Output the (x, y) coordinate of the center of the cell containing the given text.  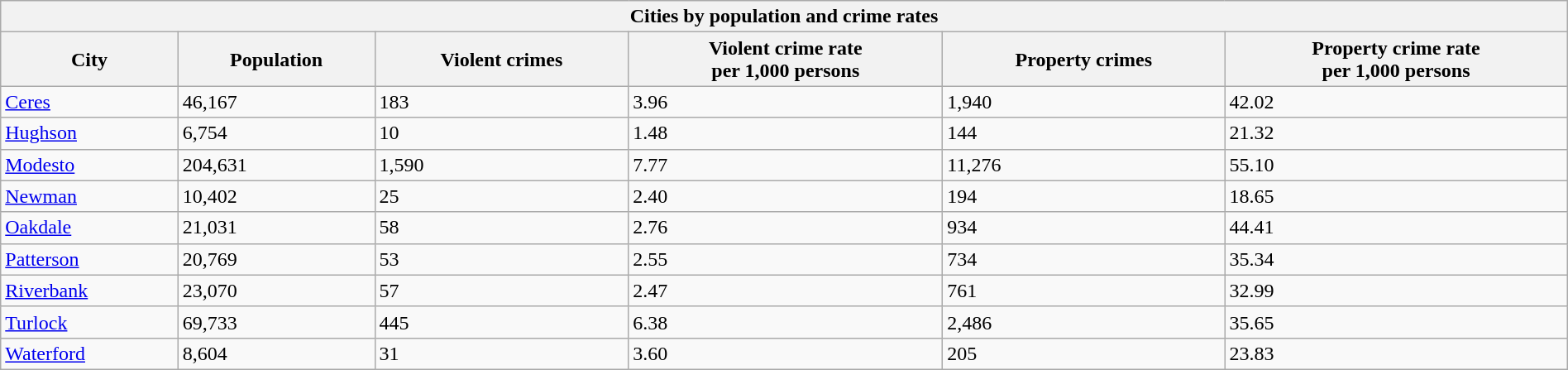
Oakdale (89, 228)
3.96 (786, 102)
1.48 (786, 133)
Newman (89, 196)
53 (501, 259)
194 (1083, 196)
21,031 (276, 228)
Property crimes (1083, 60)
7.77 (786, 165)
46,167 (276, 102)
2,486 (1083, 322)
58 (501, 228)
1,940 (1083, 102)
2.76 (786, 228)
Violent crime rateper 1,000 persons (786, 60)
35.34 (1396, 259)
1,590 (501, 165)
Riverbank (89, 291)
Hughson (89, 133)
City (89, 60)
23.83 (1396, 353)
21.32 (1396, 133)
Population (276, 60)
25 (501, 196)
42.02 (1396, 102)
2.40 (786, 196)
Ceres (89, 102)
Waterford (89, 353)
32.99 (1396, 291)
44.41 (1396, 228)
Violent crimes (501, 60)
183 (501, 102)
57 (501, 291)
6,754 (276, 133)
Cities by population and crime rates (784, 17)
Modesto (89, 165)
10 (501, 133)
31 (501, 353)
734 (1083, 259)
6.38 (786, 322)
934 (1083, 228)
445 (501, 322)
8,604 (276, 353)
2.55 (786, 259)
144 (1083, 133)
69,733 (276, 322)
2.47 (786, 291)
Patterson (89, 259)
18.65 (1396, 196)
20,769 (276, 259)
55.10 (1396, 165)
23,070 (276, 291)
10,402 (276, 196)
Turlock (89, 322)
3.60 (786, 353)
Property crime rateper 1,000 persons (1396, 60)
11,276 (1083, 165)
205 (1083, 353)
35.65 (1396, 322)
761 (1083, 291)
204,631 (276, 165)
